Scan for the cell matching the given text and deliver its (X, Y) coordinate at center. 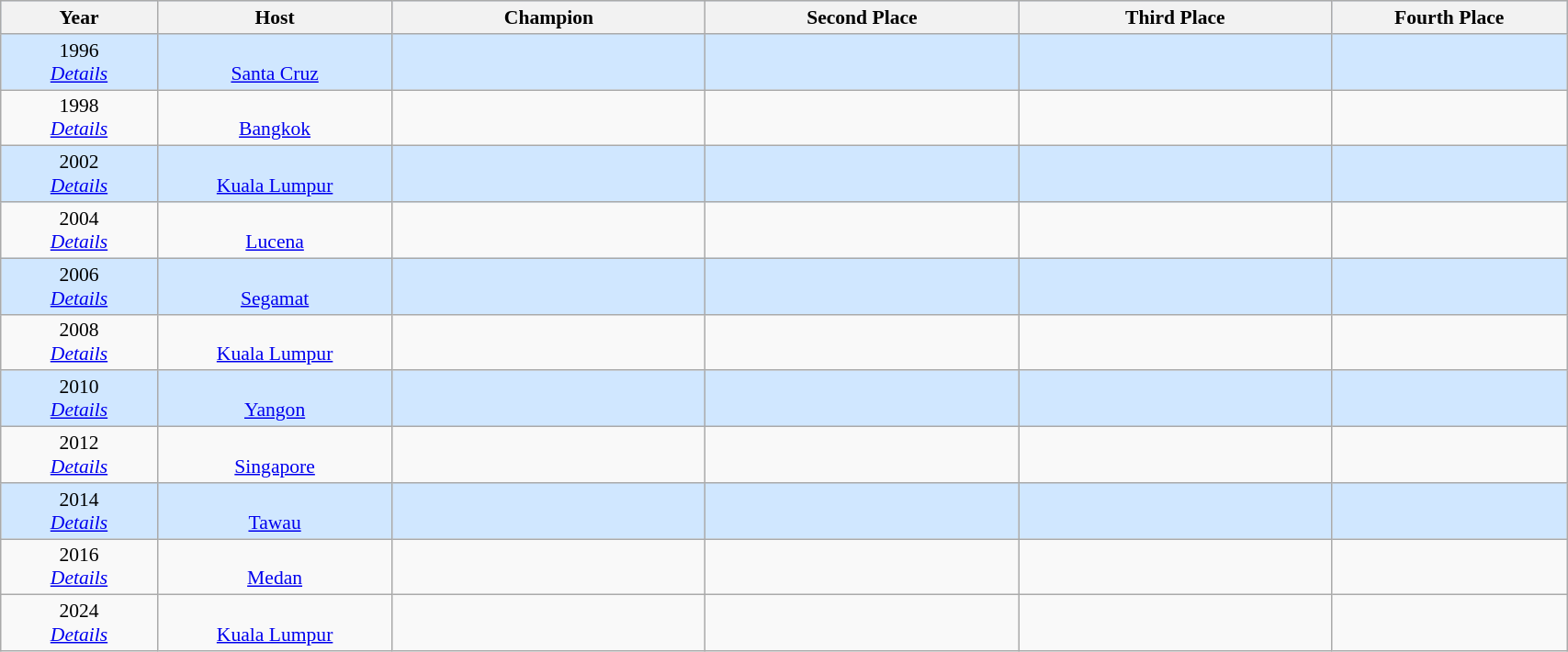
2006 Details (79, 287)
2008 Details (79, 342)
Bangkok (275, 118)
Second Place (862, 17)
Fourth Place (1450, 17)
2004 Details (79, 230)
2012 Details (79, 455)
2002 Details (79, 174)
2016 Details (79, 568)
Yangon (275, 399)
2014 Details (79, 511)
Segamat (275, 287)
1996 Details (79, 62)
Third Place (1176, 17)
Tawau (275, 511)
Year (79, 17)
Santa Cruz (275, 62)
1998 Details (79, 118)
Host (275, 17)
Medan (275, 568)
Lucena (275, 230)
2010 Details (79, 399)
Singapore (275, 455)
2024 Details (79, 623)
Champion (549, 17)
